Extract the (X, Y) coordinate from the center of the cell holding the provided text.  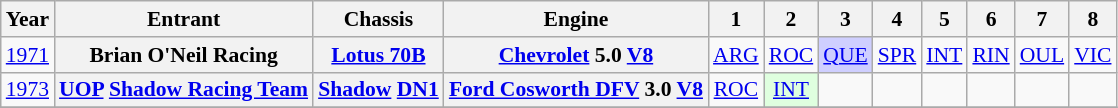
OUL (1042, 55)
Ford Cosworth DFV 3.0 V8 (576, 90)
3 (845, 19)
5 (944, 19)
8 (1092, 19)
Engine (576, 19)
RIN (990, 55)
Lotus 70B (378, 55)
7 (1042, 19)
Shadow DN1 (378, 90)
2 (792, 19)
SPR (898, 55)
ARG (736, 55)
4 (898, 19)
Entrant (184, 19)
VIC (1092, 55)
Chassis (378, 19)
1 (736, 19)
6 (990, 19)
QUE (845, 55)
UOP Shadow Racing Team (184, 90)
1973 (28, 90)
Brian O'Neil Racing (184, 55)
Year (28, 19)
Chevrolet 5.0 V8 (576, 55)
1971 (28, 55)
